Detect which cell encompasses the target text, then output its [X, Y] center coordinate. 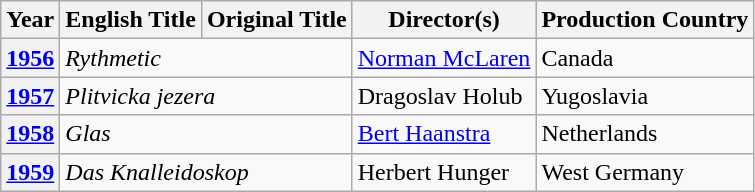
Dragoslav Holub [444, 96]
Glas [206, 134]
1958 [30, 134]
Herbert Hunger [444, 172]
Bert Haanstra [444, 134]
Original Title [276, 20]
Rythmetic [206, 58]
1957 [30, 96]
1956 [30, 58]
Plitvicka jezera [206, 96]
Director(s) [444, 20]
Netherlands [645, 134]
Production Country [645, 20]
Yugoslavia [645, 96]
West Germany [645, 172]
Canada [645, 58]
Norman McLaren [444, 58]
Das Knalleidoskop [206, 172]
Year [30, 20]
1959 [30, 172]
English Title [131, 20]
